Determine the [x, y] coordinate at the center of the cell enclosing the given text.  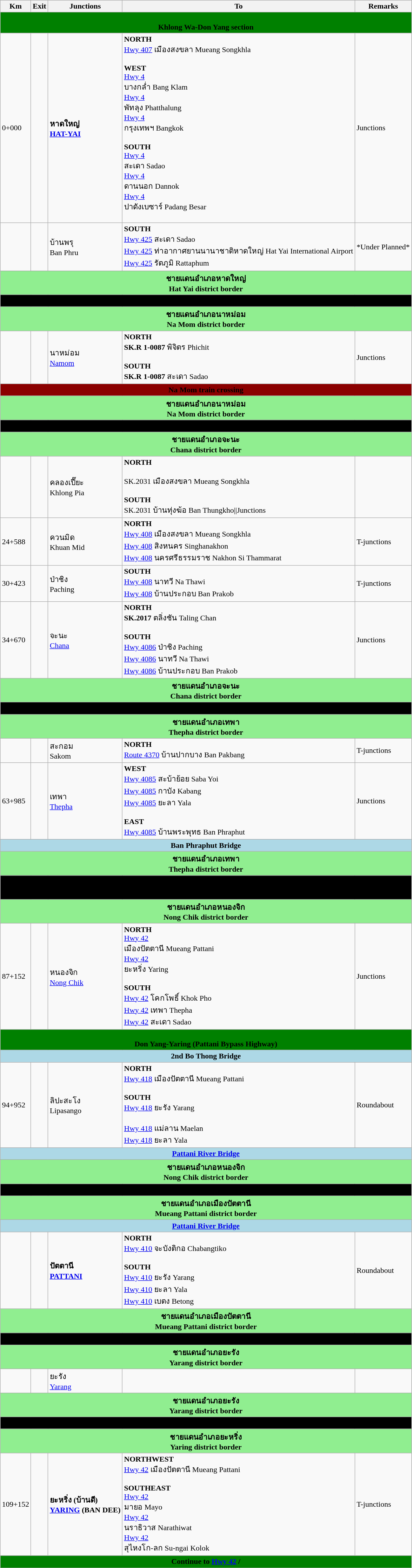
ยะรังYarang [85, 1381]
Exit [39, 6]
Don Yang-Yaring (Pattani Bypass Highway) [206, 1039]
30+423 [16, 583]
ชายแดนอำเภอยะหริ่งYaring district border [206, 1441]
87+152 [16, 977]
บ้านพรุBan Phru [85, 247]
ชายแดนอำเภอหาดใหญ่Hat Yai district border [206, 283]
Nong Chik-Mueang Pattani border [206, 1190]
Remarks [383, 6]
คลองเปี๊ยะKhlong Pia [85, 487]
SOUTH Hwy 408 นาทวี Na Thawi Hwy 408 บ้านประกอบ Ban Prakob [239, 583]
Yarang-Yaring district border [206, 1423]
Khlong Wa-Don Yang section [206, 23]
WEST Hwy 4085 สะบ้าย้อย Saba Yoi Hwy 4085 กาบัง Kabang Hwy 4085 ยะลา YalaEAST Hwy 4085 บ้านพระพุทธ Ban Phraphut [239, 801]
Mueang Pattani-Yarang border [206, 1339]
2nd Bo Thong Bridge [206, 1056]
*Under Planned* [383, 247]
หาดใหญ่HAT-YAI [85, 128]
NORTH Hwy 408 เมืองสงขลา Mueang Songkhla Hwy 408 สิงหนคร Singhanakhon Hwy 408 นครศรีธรรมราช Nakhon Si Thammarat [239, 542]
จะนะChana [85, 640]
Na Mom-Chana border [206, 426]
Chana-Thepha border [206, 708]
To [239, 6]
NORTHWEST Hwy 42 เมืองปัตตานี Mueang PattaniSOUTHEAST Hwy 42 มายอ Mayo Hwy 42 นราธิวาส Narathiwat Hwy 42 สุไหงโก-ลก Su-ngai Kolok [239, 1504]
Na Mom train crossing [206, 390]
NORTH Hwy 42 เมืองปัตตานี Mueang Pattani Hwy 42 ยะหริ่ง YaringSOUTH Hwy 42 โคกโพธิ์ Khok Pho Hwy 42 เทพา Thepha Hwy 42 สะเดา Sadao [239, 977]
NORTHSK.2017 ตลิ่งชัน Taling ChanSOUTH Hwy 4086 ป่าชิง Paching Hwy 4086 นาทวี Na Thawi Hwy 4086 บ้านประกอบ Ban Prakob [239, 640]
สะกอมSakom [85, 750]
24+588 [16, 542]
เทพาThepha [85, 801]
Km [16, 6]
Hat Yai-Na Mom border [206, 301]
Continue to Hwy 42 / [206, 1562]
ควนมิดKhuan Mid [85, 542]
NORTH Route 4370 บ้านปากบาง Ban Pakbang [239, 750]
SOUTH Hwy 425 สะเดา Sadao Hwy 425 ท่าอากาศยานนานาชาติหาดใหญ่ Hat Yai International Airport Hwy 425 รัตภูมิ Rattaphum [239, 247]
NORTH Hwy 410 จะบังติกอ ChabangtikoSOUTH Hwy 410 ยะรัง Yarang Hwy 410 ยะลา Yala Hwy 410 เบตง Betong [239, 1270]
63+985 [16, 801]
NORTHSK.R 1-0087 พิจิตร PhichitSOUTHSK.R 1-0087 สะเดา Sadao [239, 357]
ลิปะสะโงLipasango [85, 1105]
94+952 [16, 1105]
NORTH Hwy 418 เมืองปัตตานี Mueang PattaniSOUTH Hwy 418 ยะรัง Yarang Hwy 418 แม่ลาน Maelan Hwy 418 ยะลา Yala [239, 1105]
นาหม่อมNamom [85, 357]
ยะหริ่ง (บ้านดี)YARING (BAN DEE) [85, 1504]
หนองจิกNong Chik [85, 977]
34+670 [16, 640]
109+152 [16, 1504]
0+000 [16, 128]
NORTHSK.2031 เมืองสงขลา Mueang SongkhlaSOUTH SK.2031 บ้านทุ่งฆ้อ Ban Thungkho||Junctions [239, 487]
ปัตตานีPATTANI [85, 1270]
ป่าชิงPaching [85, 583]
Ban Phraphut Bridge [206, 845]
ชายแดนจังหวัดสงขลา-ปัตตานีSongkhla-Pattani provincial border [206, 888]
